Detect which cell encompasses the target text, then output its [X, Y] center coordinate. 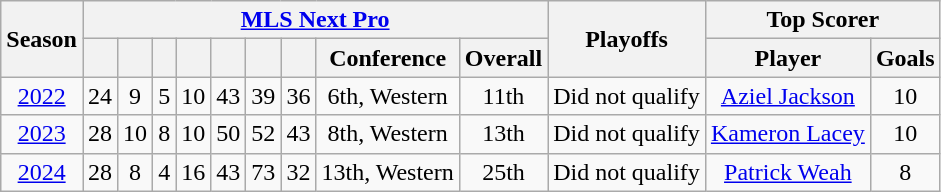
24 [100, 96]
73 [264, 172]
Conference [388, 58]
8th, Western [388, 134]
Overall [503, 58]
Goals [905, 58]
50 [228, 134]
13th [503, 134]
39 [264, 96]
9 [136, 96]
Playoffs [627, 39]
Player [788, 58]
Aziel Jackson [788, 96]
11th [503, 96]
2024 [42, 172]
36 [298, 96]
5 [164, 96]
52 [264, 134]
4 [164, 172]
6th, Western [388, 96]
MLS Next Pro [314, 20]
Kameron Lacey [788, 134]
Top Scorer [822, 20]
16 [194, 172]
Season [42, 39]
Patrick Weah [788, 172]
2023 [42, 134]
25th [503, 172]
32 [298, 172]
13th, Western [388, 172]
2022 [42, 96]
